Identify which cell holds the provided text, then report its (X, Y) central coordinate. 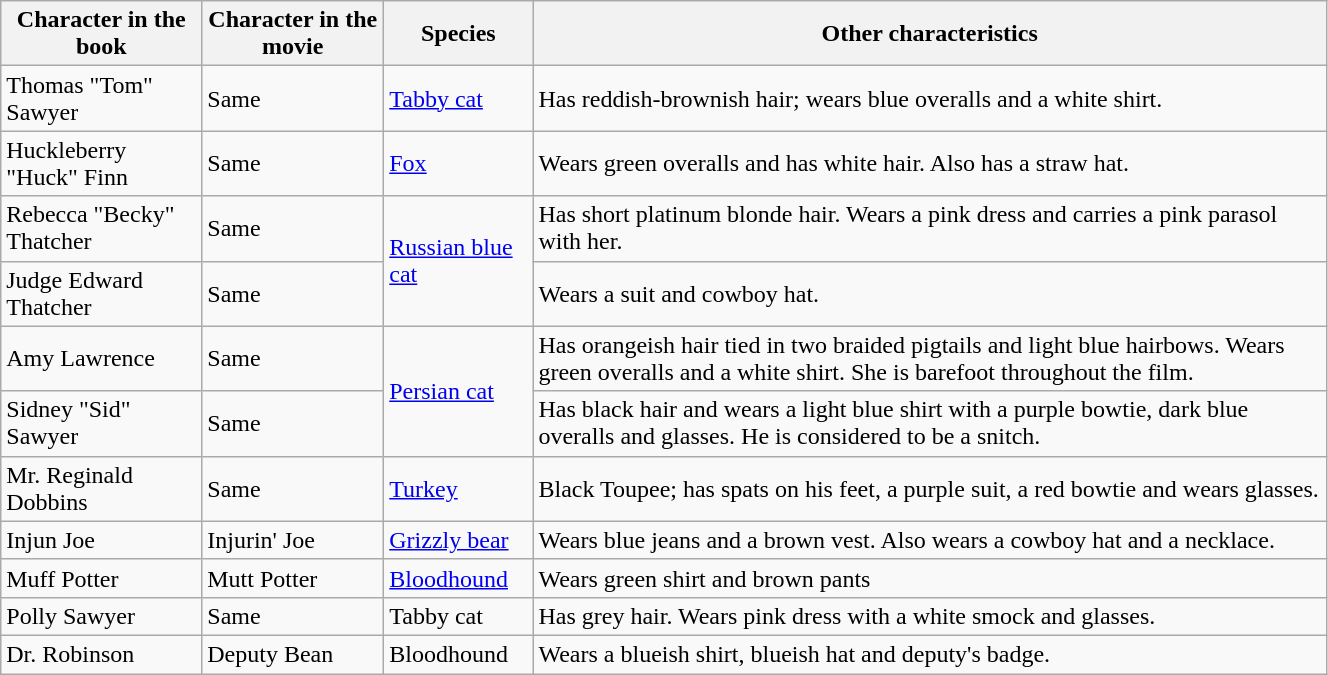
Polly Sawyer (102, 616)
Has short platinum blonde hair. Wears a pink dress and carries a pink parasol with her. (930, 228)
Rebecca "Becky" Thatcher (102, 228)
Huckleberry "Huck" Finn (102, 164)
Species (458, 34)
Wears green overalls and has white hair. Also has a straw hat. (930, 164)
Grizzly bear (458, 540)
Russian blue cat (458, 261)
Turkey (458, 488)
Judge Edward Thatcher (102, 294)
Has grey hair. Wears pink dress with a white smock and glasses. (930, 616)
Character in the movie (293, 34)
Has black hair and wears a light blue shirt with a purple bowtie, dark blue overalls and glasses. He is considered to be a snitch. (930, 424)
Has reddish-brownish hair; wears blue overalls and a white shirt. (930, 98)
Muff Potter (102, 578)
Other characteristics (930, 34)
Injurin' Joe (293, 540)
Black Toupee; has spats on his feet, a purple suit, a red bowtie and wears glasses. (930, 488)
Wears blue jeans and a brown vest. Also wears a cowboy hat and a necklace. (930, 540)
Dr. Robinson (102, 654)
Thomas "Tom" Sawyer (102, 98)
Wears green shirt and brown pants (930, 578)
Wears a suit and cowboy hat. (930, 294)
Sidney "Sid" Sawyer (102, 424)
Mr. Reginald Dobbins (102, 488)
Injun Joe (102, 540)
Deputy Bean (293, 654)
Amy Lawrence (102, 358)
Wears a blueish shirt, blueish hat and deputy's badge. (930, 654)
Persian cat (458, 391)
Character in the book (102, 34)
Fox (458, 164)
Mutt Potter (293, 578)
Has orangeish hair tied in two braided pigtails and light blue hairbows. Wears green overalls and a white shirt. She is barefoot throughout the film. (930, 358)
